Return (X, Y) of the center of cell containing provided text 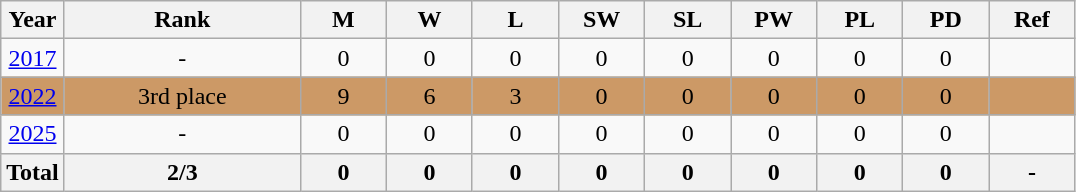
SW (602, 20)
PD (946, 20)
PW (774, 20)
PL (860, 20)
M (343, 20)
9 (343, 96)
2022 (33, 96)
3rd place (182, 96)
2025 (33, 134)
3 (515, 96)
2017 (33, 58)
6 (429, 96)
W (429, 20)
2/3 (182, 172)
Total (33, 172)
Year (33, 20)
Rank (182, 20)
Ref (1032, 20)
L (515, 20)
SL (688, 20)
